Locate the cell with the specified text and output its (x, y) center coordinate. 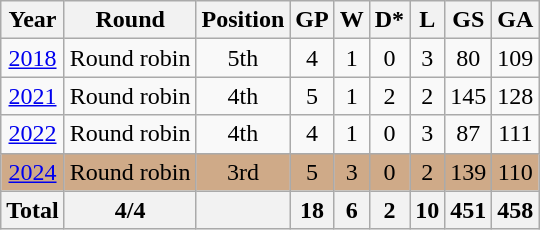
139 (468, 172)
2022 (33, 134)
18 (312, 210)
GA (516, 20)
2024 (33, 172)
Position (243, 20)
111 (516, 134)
D* (389, 20)
2018 (33, 58)
Year (33, 20)
128 (516, 96)
Total (33, 210)
80 (468, 58)
4/4 (130, 210)
458 (516, 210)
6 (352, 210)
109 (516, 58)
L (428, 20)
87 (468, 134)
GP (312, 20)
GS (468, 20)
5th (243, 58)
2021 (33, 96)
3rd (243, 172)
145 (468, 96)
110 (516, 172)
10 (428, 210)
Round (130, 20)
451 (468, 210)
W (352, 20)
